From the cell containing the given text, extract its center point as [x, y] coordinate. 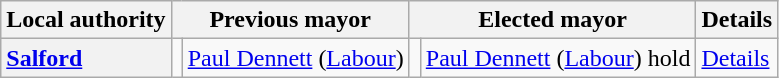
Elected mayor [552, 20]
Paul Dennett (Labour) hold [558, 58]
Paul Dennett (Labour) [296, 58]
Salford [86, 58]
Local authority [86, 20]
Previous mayor [290, 20]
